Output the (X, Y) coordinate of the center of the cell containing the given text.  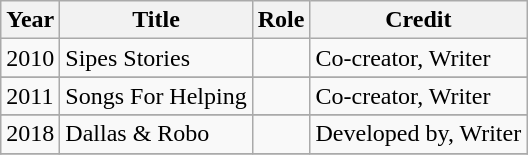
Title (156, 20)
2011 (30, 96)
2010 (30, 58)
2018 (30, 134)
Developed by, Writer (418, 134)
Year (30, 20)
Credit (418, 20)
Songs For Helping (156, 96)
Dallas & Robo (156, 134)
Sipes Stories (156, 58)
Role (281, 20)
